Find where the given text appears and provide that cell's center as (x, y) coordinate. 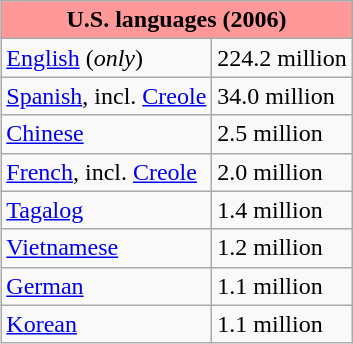
English (only) (106, 58)
Tagalog (106, 210)
2.5 million (282, 134)
Chinese (106, 134)
Korean (106, 324)
U.S. languages (2006) (176, 20)
1.4 million (282, 210)
Vietnamese (106, 248)
Spanish, incl. Creole (106, 96)
2.0 million (282, 172)
1.2 million (282, 248)
34.0 million (282, 96)
German (106, 286)
224.2 million (282, 58)
French, incl. Creole (106, 172)
